Provide the [x, y] coordinate of the cell's center where the given text is located.  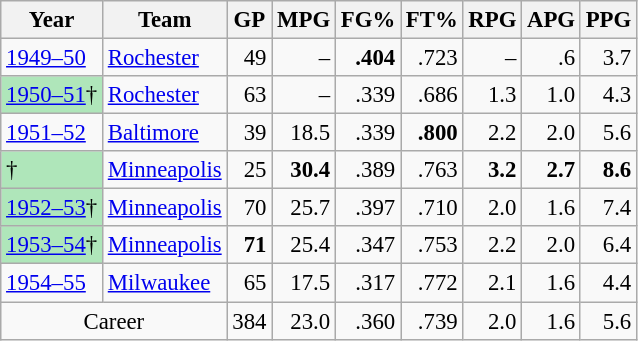
23.0 [304, 321]
.347 [368, 245]
FT% [432, 20]
.753 [432, 245]
RPG [492, 20]
2.7 [552, 170]
49 [250, 58]
1951–52 [52, 133]
.772 [432, 283]
71 [250, 245]
25.4 [304, 245]
384 [250, 321]
.723 [432, 58]
39 [250, 133]
.360 [368, 321]
Team [164, 20]
1.3 [492, 95]
.6 [552, 58]
.763 [432, 170]
FG% [368, 20]
3.7 [608, 58]
MPG [304, 20]
.686 [432, 95]
Baltimore [164, 133]
63 [250, 95]
1954–55 [52, 283]
Year [52, 20]
4.3 [608, 95]
.389 [368, 170]
Milwaukee [164, 283]
.800 [432, 133]
.710 [432, 208]
PPG [608, 20]
1953–54† [52, 245]
† [52, 170]
70 [250, 208]
25 [250, 170]
17.5 [304, 283]
.397 [368, 208]
3.2 [492, 170]
GP [250, 20]
1952–53† [52, 208]
4.4 [608, 283]
.404 [368, 58]
1949–50 [52, 58]
1.0 [552, 95]
18.5 [304, 133]
APG [552, 20]
30.4 [304, 170]
7.4 [608, 208]
.317 [368, 283]
8.6 [608, 170]
65 [250, 283]
1950–51† [52, 95]
25.7 [304, 208]
Career [114, 321]
.739 [432, 321]
6.4 [608, 245]
2.1 [492, 283]
